Find where the given text appears and provide that cell's center as (x, y) coordinate. 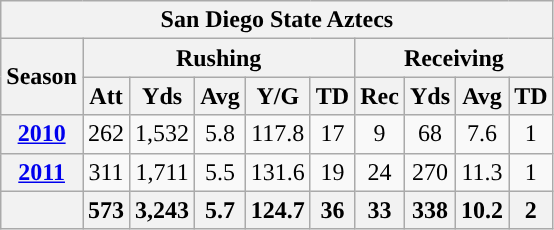
Receiving (454, 58)
2010 (42, 134)
Y/G (278, 96)
311 (106, 172)
11.3 (482, 172)
19 (332, 172)
5.8 (220, 134)
5.7 (220, 210)
Att (106, 96)
124.7 (278, 210)
17 (332, 134)
131.6 (278, 172)
338 (430, 210)
Season (42, 77)
3,243 (162, 210)
33 (380, 210)
7.6 (482, 134)
Rec (380, 96)
10.2 (482, 210)
9 (380, 134)
270 (430, 172)
5.5 (220, 172)
262 (106, 134)
San Diego State Aztecs (277, 20)
1,532 (162, 134)
1,711 (162, 172)
36 (332, 210)
117.8 (278, 134)
573 (106, 210)
2011 (42, 172)
24 (380, 172)
2 (531, 210)
Rushing (218, 58)
68 (430, 134)
